Capture the cell that displays the provided text and extract its (X, Y) central coordinate. 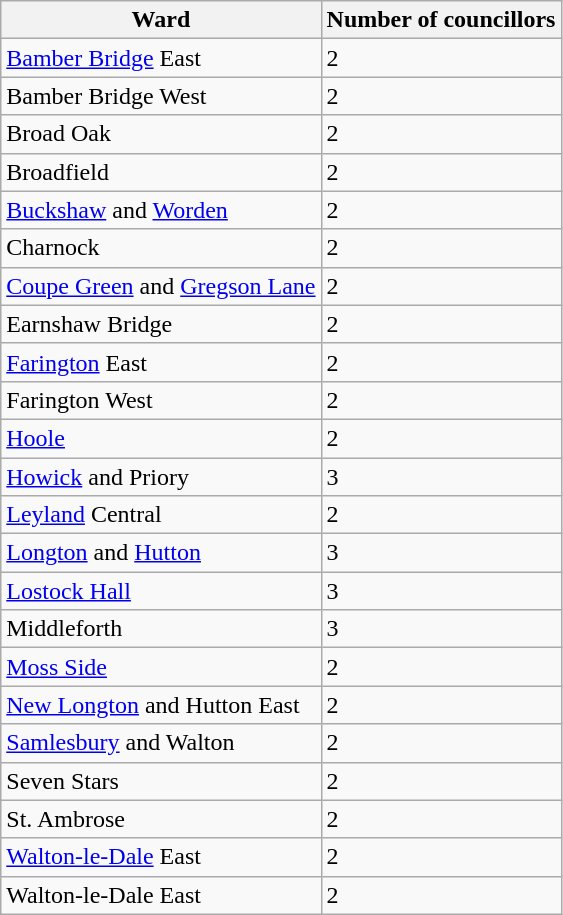
Farington West (161, 400)
Bamber Bridge East (161, 58)
Moss Side (161, 667)
Earnshaw Bridge (161, 324)
St. Ambrose (161, 819)
Seven Stars (161, 781)
Coupe Green and Gregson Lane (161, 286)
Hoole (161, 438)
Broadfield (161, 172)
Broad Oak (161, 134)
Ward (161, 20)
Samlesbury and Walton (161, 743)
Middleforth (161, 629)
Number of councillors (441, 20)
Leyland Central (161, 515)
Buckshaw and Worden (161, 210)
Howick and Priory (161, 477)
Farington East (161, 362)
Bamber Bridge West (161, 96)
New Longton and Hutton East (161, 705)
Charnock (161, 248)
Longton and Hutton (161, 553)
Lostock Hall (161, 591)
